Find where the given text appears and provide that cell's center as [X, Y] coordinate. 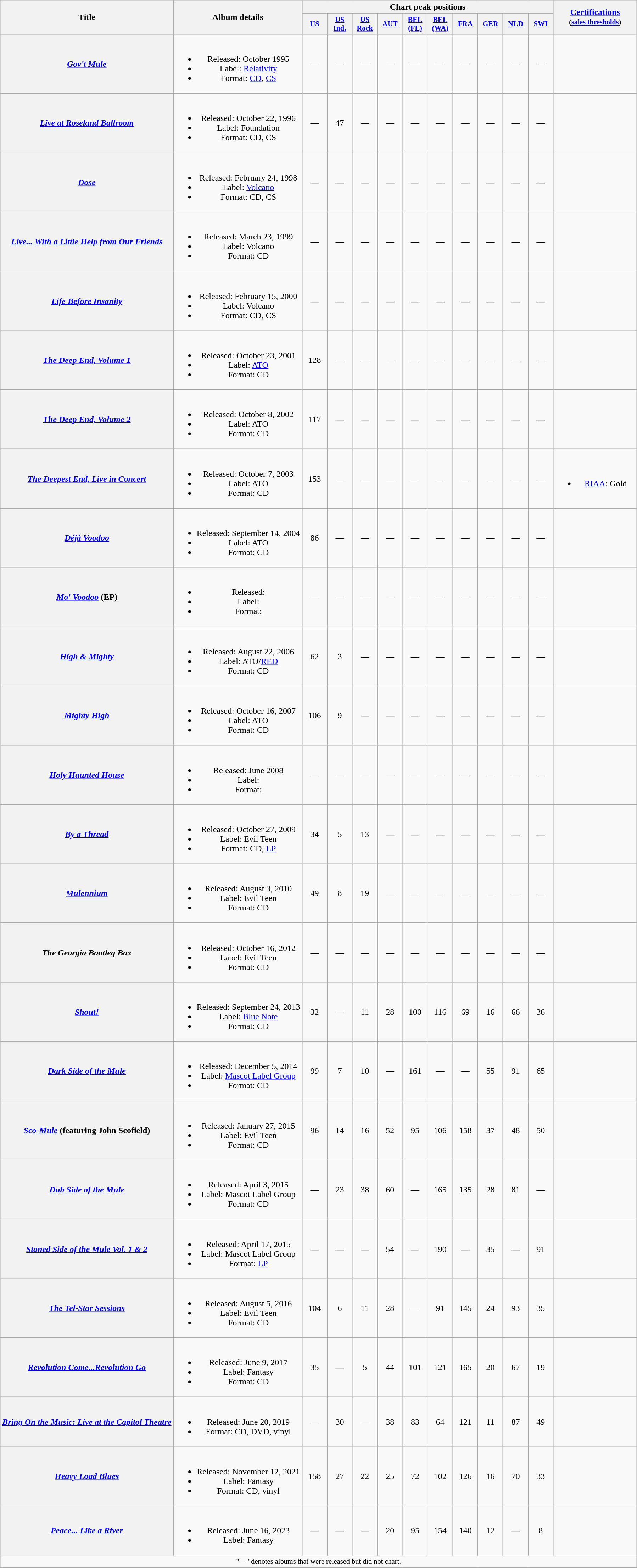
48 [515, 1131]
70 [515, 1476]
Released: December 5, 2014Label: Mascot Label GroupFormat: CD [238, 1071]
Shout! [87, 1012]
BEL(FL) [415, 24]
135 [465, 1190]
Heavy Load Blues [87, 1476]
66 [515, 1012]
27 [340, 1476]
Title [87, 17]
81 [515, 1190]
10 [365, 1071]
Revolution Come...Revolution Go [87, 1368]
AUT [390, 24]
Life Before Insanity [87, 301]
Released: September 24, 2013Label: Blue NoteFormat: CD [238, 1012]
87 [515, 1422]
Gov't Mule [87, 64]
54 [390, 1249]
Mulennium [87, 893]
Holy Haunted House [87, 775]
44 [390, 1368]
161 [415, 1071]
37 [491, 1131]
126 [465, 1476]
The Georgia Bootleg Box [87, 953]
7 [340, 1071]
69 [465, 1012]
RIAA: Gold [595, 479]
86 [315, 538]
SWI [541, 24]
190 [440, 1249]
US Rock [365, 24]
Mo' Voodoo (EP) [87, 597]
Released: October 22, 1996Label: FoundationFormat: CD, CS [238, 123]
96 [315, 1131]
23 [340, 1190]
Peace... Like a River [87, 1531]
Released: June 2008Label:Format: [238, 775]
Released: October 1995Label: RelativityFormat: CD, CS [238, 64]
Released:Label:Format: [238, 597]
93 [515, 1308]
"—" denotes albums that were released but did not chart. [319, 1562]
Bring On the Music: Live at the Capitol Theatre [87, 1422]
32 [315, 1012]
Released: October 8, 2002Label: ATOFormat: CD [238, 419]
Released: April 3, 2015Label: Mascot Label GroupFormat: CD [238, 1190]
101 [415, 1368]
25 [390, 1476]
The Deep End, Volume 1 [87, 360]
Dose [87, 182]
Sco-Mule (featuring John Scofield) [87, 1131]
100 [415, 1012]
116 [440, 1012]
154 [440, 1531]
The Deep End, Volume 2 [87, 419]
140 [465, 1531]
60 [390, 1190]
67 [515, 1368]
Live... With a Little Help from Our Friends [87, 242]
Dub Side of the Mule [87, 1190]
US [315, 24]
33 [541, 1476]
GER [491, 24]
Released: June 9, 2017Label: FantasyFormat: CD [238, 1368]
Dark Side of the Mule [87, 1071]
62 [315, 656]
153 [315, 479]
Released: September 14, 2004Label: ATOFormat: CD [238, 538]
12 [491, 1531]
83 [415, 1422]
Released: June 20, 2019Format: CD, DVD, vinyl [238, 1422]
Released: November 12, 2021Label: FantasyFormat: CD, vinyl [238, 1476]
128 [315, 360]
By a Thread [87, 834]
24 [491, 1308]
22 [365, 1476]
14 [340, 1131]
99 [315, 1071]
30 [340, 1422]
Released: April 17, 2015Label: Mascot Label GroupFormat: LP [238, 1249]
Déjà Voodoo [87, 538]
US Ind. [340, 24]
72 [415, 1476]
9 [340, 716]
Released: October 23, 2001Label: ATOFormat: CD [238, 360]
52 [390, 1131]
Released: October 16, 2007Label: ATOFormat: CD [238, 716]
The Tel-Star Sessions [87, 1308]
Certifications(sales thresholds) [595, 17]
Live at Roseland Ballroom [87, 123]
Released: January 27, 2015Label: Evil TeenFormat: CD [238, 1131]
104 [315, 1308]
Released: February 24, 1998Label: VolcanoFormat: CD, CS [238, 182]
High & Mighty [87, 656]
3 [340, 656]
Album details [238, 17]
Released: August 22, 2006Label: ATO/REDFormat: CD [238, 656]
FRA [465, 24]
6 [340, 1308]
Released: March 23, 1999Label: VolcanoFormat: CD [238, 242]
Released: October 7, 2003Label: ATOFormat: CD [238, 479]
117 [315, 419]
Released: October 27, 2009Label: Evil TeenFormat: CD, LP [238, 834]
NLD [515, 24]
145 [465, 1308]
Mighty High [87, 716]
Released: October 16, 2012Label: Evil TeenFormat: CD [238, 953]
Stoned Side of the Mule Vol. 1 & 2 [87, 1249]
Released: August 5, 2016Label: Evil TeenFormat: CD [238, 1308]
64 [440, 1422]
65 [541, 1071]
34 [315, 834]
50 [541, 1131]
47 [340, 123]
Chart peak positions [428, 7]
102 [440, 1476]
Released: August 3, 2010Label: Evil TeenFormat: CD [238, 893]
BEL(WA) [440, 24]
Released: February 15, 2000Label: VolcanoFormat: CD, CS [238, 301]
Released: June 16, 2023Label: Fantasy [238, 1531]
36 [541, 1012]
55 [491, 1071]
13 [365, 834]
The Deepest End, Live in Concert [87, 479]
